Pinpoint the cell where the given text exists, returning its (x, y) midpoint coordinate. 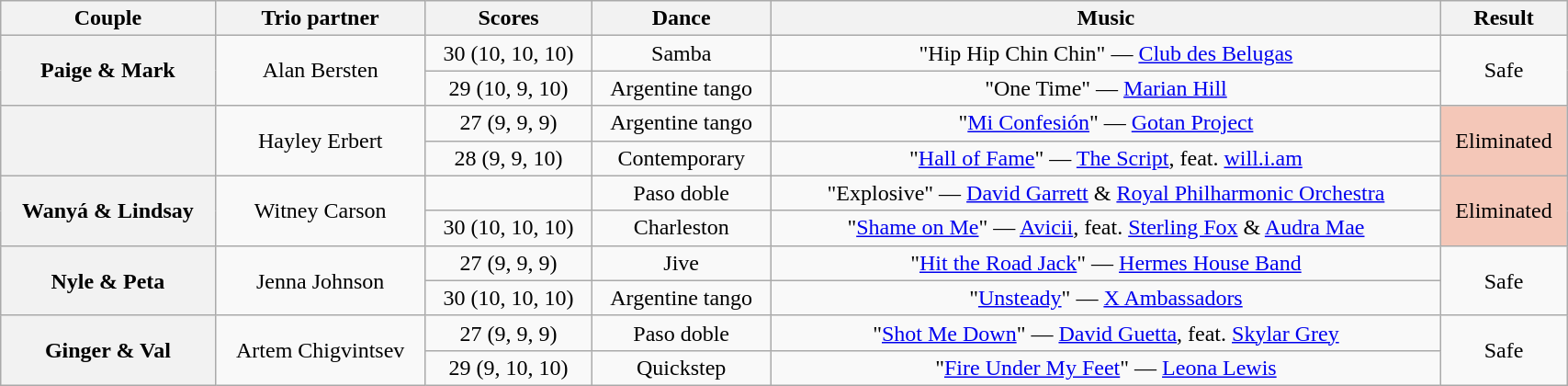
Contemporary (682, 158)
Jive (682, 263)
Trio partner (320, 18)
29 (9, 10, 10) (509, 368)
"Fire Under My Feet" — Leona Lewis (1106, 368)
Quickstep (682, 368)
Alan Bersten (320, 71)
28 (9, 9, 10) (509, 158)
Paige & Mark (108, 71)
Samba (682, 53)
"One Time" — Marian Hill (1106, 88)
Scores (509, 18)
Hayley Erbert (320, 141)
"Shot Me Down" — David Guetta, feat. Skylar Grey (1106, 333)
Artem Chigvintsev (320, 350)
Nyle & Peta (108, 280)
Wanyá & Lindsay (108, 210)
"Unsteady" — X Ambassadors (1106, 298)
"Hall of Fame" — The Script, feat. will.i.am (1106, 158)
29 (10, 9, 10) (509, 88)
"Hit the Road Jack" — Hermes House Band (1106, 263)
"Explosive" — David Garrett & Royal Philharmonic Orchestra (1106, 193)
Witney Carson (320, 210)
Jenna Johnson (320, 280)
Music (1106, 18)
Ginger & Val (108, 350)
Charleston (682, 228)
"Mi Confesión" — Gotan Project (1106, 123)
Couple (108, 18)
Dance (682, 18)
"Shame on Me" — Avicii, feat. Sterling Fox & Audra Mae (1106, 228)
Result (1503, 18)
"Hip Hip Chin Chin" — Club des Belugas (1106, 53)
